Search for the cell housing the specified text and yield its (X, Y) center coordinate. 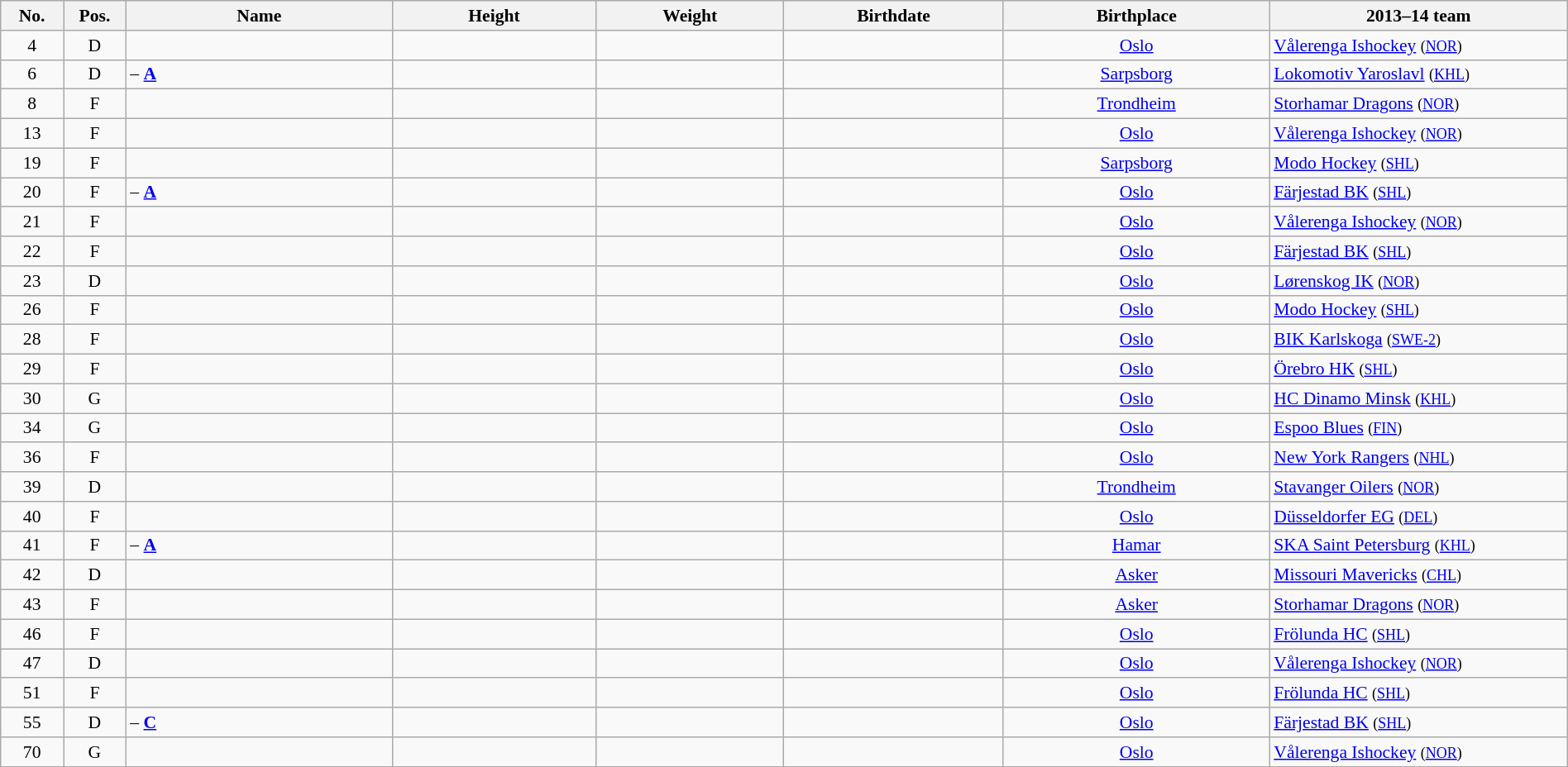
36 (32, 458)
30 (32, 398)
47 (32, 664)
41 (32, 545)
21 (32, 222)
4 (32, 45)
46 (32, 634)
Height (494, 16)
39 (32, 487)
Name (259, 16)
Stavanger Oilers (NOR) (1418, 487)
HC Dinamo Minsk (KHL) (1418, 398)
Espoo Blues (FIN) (1418, 428)
8 (32, 104)
SKA Saint Petersburg (KHL) (1418, 545)
34 (32, 428)
Pos. (95, 16)
BIK Karlskoga (SWE-2) (1418, 340)
42 (32, 575)
New York Rangers (NHL) (1418, 458)
28 (32, 340)
29 (32, 369)
6 (32, 74)
Hamar (1136, 545)
2013–14 team (1418, 16)
22 (32, 251)
70 (32, 752)
Lørenskog IK (NOR) (1418, 281)
Lokomotiv Yaroslavl (KHL) (1418, 74)
No. (32, 16)
– C (259, 722)
23 (32, 281)
Birthplace (1136, 16)
20 (32, 193)
Örebro HK (SHL) (1418, 369)
Weight (690, 16)
Birthdate (893, 16)
Missouri Mavericks (CHL) (1418, 575)
13 (32, 134)
55 (32, 722)
Düsseldorfer EG (DEL) (1418, 517)
51 (32, 693)
40 (32, 517)
19 (32, 163)
43 (32, 605)
26 (32, 310)
